Search for the cell housing the specified text and yield its [x, y] center coordinate. 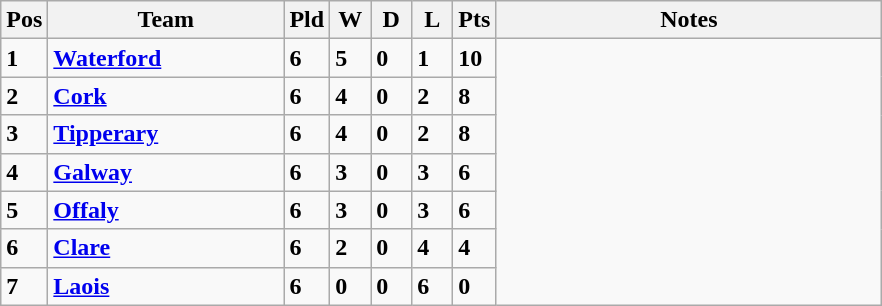
7 [24, 286]
Tipperary [166, 134]
L [432, 20]
Clare [166, 248]
Laois [166, 286]
Waterford [166, 58]
Pts [474, 20]
10 [474, 58]
Notes [689, 20]
Pld [307, 20]
Galway [166, 172]
Team [166, 20]
D [392, 20]
Pos [24, 20]
Offaly [166, 210]
W [350, 20]
Cork [166, 96]
